Output the [X, Y] coordinate of the center of the cell containing the given text.  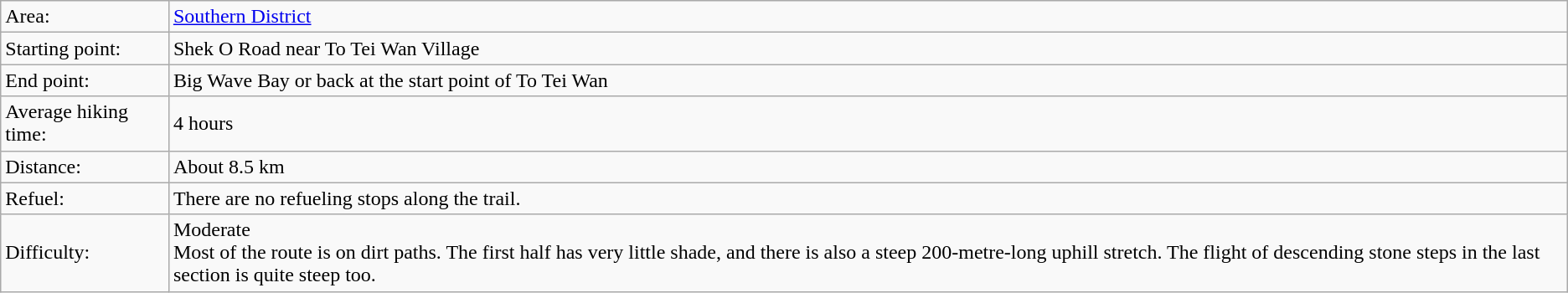
There are no refueling stops along the trail. [868, 198]
Refuel: [85, 198]
Area: [85, 17]
4 hours [868, 124]
Shek O Road near To Tei Wan Village [868, 49]
Big Wave Bay or back at the start point of To Tei Wan [868, 80]
End point: [85, 80]
Distance: [85, 167]
About 8.5 km [868, 167]
Starting point: [85, 49]
Average hiking time: [85, 124]
Southern District [868, 17]
Difficulty: [85, 253]
